Capture the cell that displays the provided text and extract its (X, Y) central coordinate. 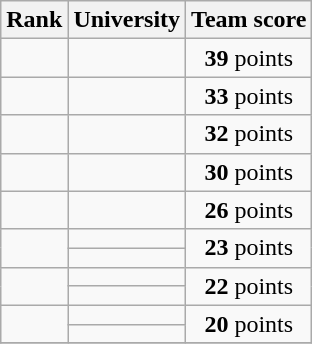
22 points (249, 286)
23 points (249, 248)
30 points (249, 172)
33 points (249, 96)
Rank (34, 20)
39 points (249, 58)
University (127, 20)
20 points (249, 324)
32 points (249, 134)
Team score (249, 20)
26 points (249, 210)
